From the cell containing the given text, extract its center point as (X, Y) coordinate. 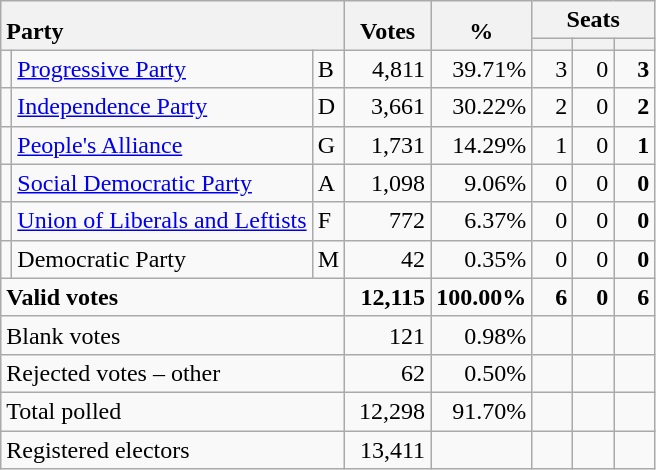
1,098 (388, 183)
Valid votes (173, 297)
13,411 (388, 449)
Rejected votes – other (173, 373)
Registered electors (173, 449)
F (328, 221)
Progressive Party (162, 69)
A (328, 183)
Social Democratic Party (162, 183)
772 (388, 221)
4,811 (388, 69)
12,298 (388, 411)
Union of Liberals and Leftists (162, 221)
6.37% (482, 221)
0.35% (482, 259)
M (328, 259)
39.71% (482, 69)
G (328, 145)
D (328, 107)
1,731 (388, 145)
Total polled (173, 411)
0.98% (482, 335)
Independence Party (162, 107)
42 (388, 259)
Democratic Party (162, 259)
62 (388, 373)
Party (173, 26)
9.06% (482, 183)
14.29% (482, 145)
12,115 (388, 297)
B (328, 69)
100.00% (482, 297)
People's Alliance (162, 145)
% (482, 26)
Blank votes (173, 335)
91.70% (482, 411)
0.50% (482, 373)
3,661 (388, 107)
121 (388, 335)
Votes (388, 26)
30.22% (482, 107)
Seats (594, 20)
